Extract the [X, Y] coordinate from the center of the cell holding the provided text.  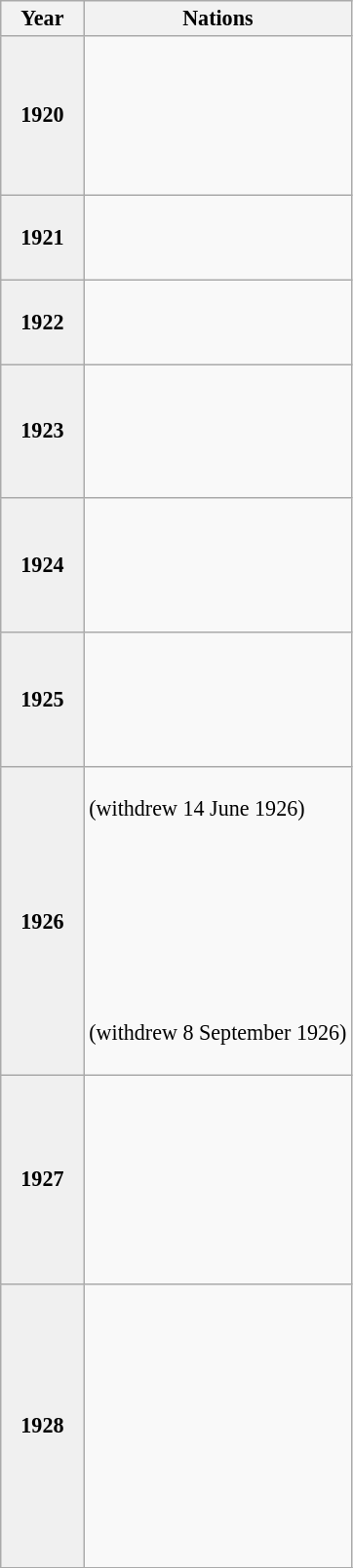
1922 [43, 322]
1926 [43, 921]
1927 [43, 1179]
Year [43, 18]
1920 [43, 115]
Nations [218, 18]
1928 [43, 1425]
1925 [43, 700]
1924 [43, 565]
1923 [43, 431]
(withdrew 14 June 1926) (withdrew 8 September 1926) [218, 921]
1921 [43, 238]
